Return [X, Y] of the center of cell containing provided text 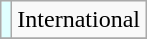
International [79, 20]
